Return the [X, Y] coordinate for the center point of the cell that contains the specified text.  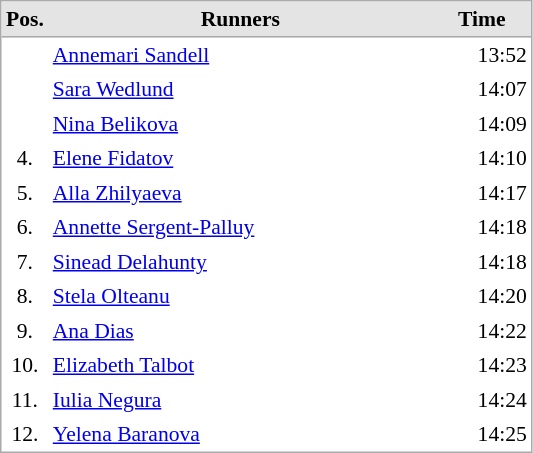
Pos. [26, 20]
Iulia Negura [240, 399]
13:52 [482, 55]
11. [26, 399]
Elizabeth Talbot [240, 365]
14:10 [482, 158]
5. [26, 193]
Elene Fidatov [240, 158]
14:24 [482, 399]
Annette Sergent-Palluy [240, 227]
12. [26, 434]
Ana Dias [240, 331]
Runners [240, 20]
14:07 [482, 89]
Time [482, 20]
Alla Zhilyaeva [240, 193]
9. [26, 331]
14:20 [482, 296]
4. [26, 158]
14:09 [482, 123]
Sara Wedlund [240, 89]
14:22 [482, 331]
10. [26, 365]
14:25 [482, 434]
14:17 [482, 193]
Sinead Delahunty [240, 261]
Yelena Baranova [240, 434]
8. [26, 296]
Stela Olteanu [240, 296]
7. [26, 261]
6. [26, 227]
14:23 [482, 365]
Annemari Sandell [240, 55]
Nina Belikova [240, 123]
